Detect which cell encompasses the target text, then output its (X, Y) center coordinate. 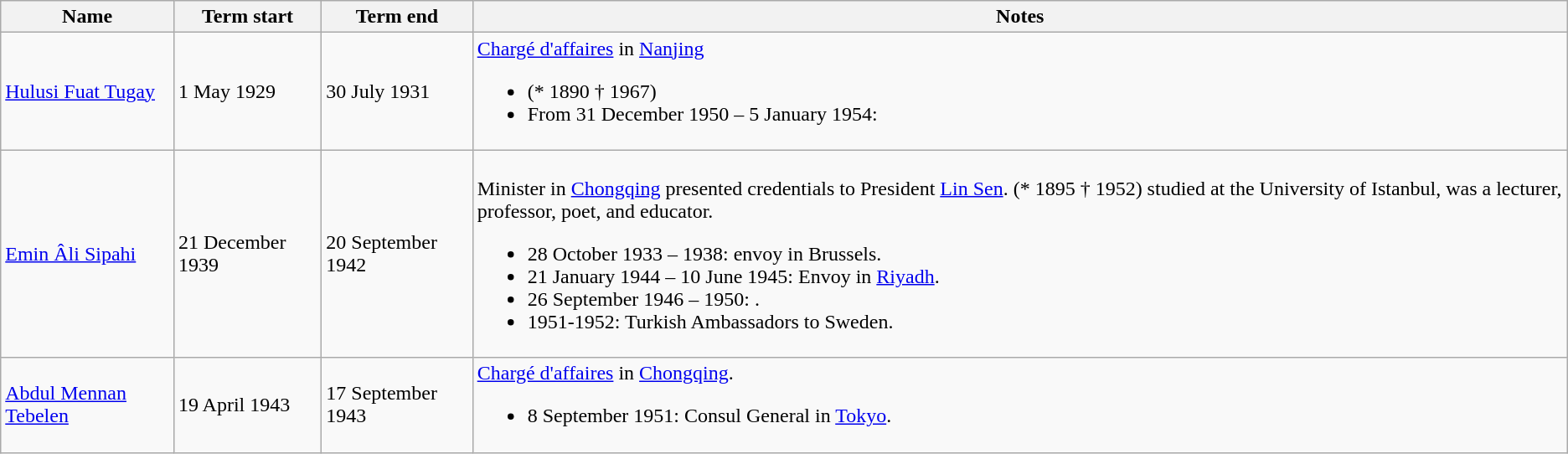
Chargé d'affaires in Nanjing(* 1890 † 1967)From 31 December 1950 – 5 January 1954: (1020, 91)
Hulusi Fuat Tugay (87, 91)
Emin Âli Sipahi (87, 254)
19 April 1943 (247, 405)
Term end (397, 17)
30 July 1931 (397, 91)
Term start (247, 17)
Chargé d'affaires in Chongqing.8 September 1951: Consul General in Tokyo. (1020, 405)
1 May 1929 (247, 91)
Abdul Mennan Tebelen (87, 405)
20 September 1942 (397, 254)
Name (87, 17)
17 September 1943 (397, 405)
Notes (1020, 17)
21 December 1939 (247, 254)
